Determine the (x, y) coordinate at the center of the cell enclosing the given text.  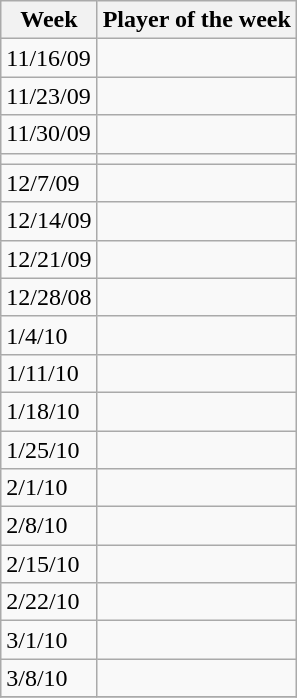
2/15/10 (49, 564)
12/28/08 (49, 297)
2/8/10 (49, 526)
2/22/10 (49, 602)
1/18/10 (49, 411)
3/1/10 (49, 640)
11/30/09 (49, 134)
11/23/09 (49, 96)
Week (49, 20)
11/16/09 (49, 58)
3/8/10 (49, 678)
1/25/10 (49, 449)
2/1/10 (49, 488)
12/21/09 (49, 259)
12/7/09 (49, 183)
12/14/09 (49, 221)
1/11/10 (49, 373)
Player of the week (196, 20)
1/4/10 (49, 335)
